Detect which cell encompasses the target text, then output its (x, y) center coordinate. 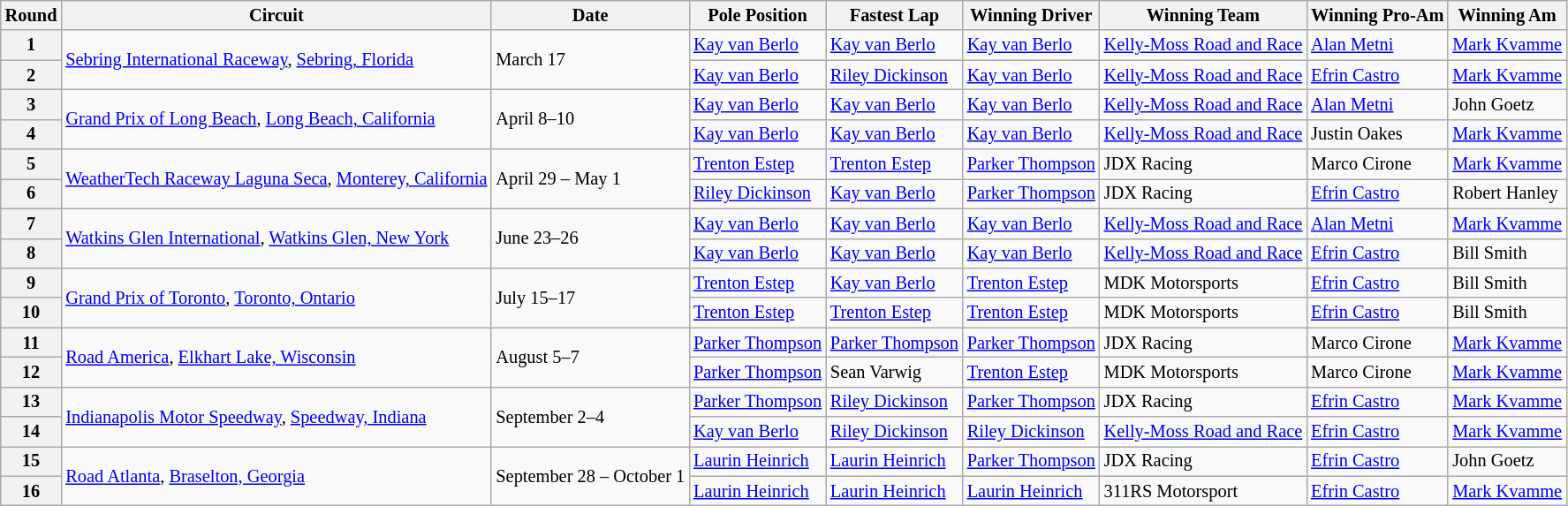
June 23–26 (590, 238)
5 (32, 164)
Winning Driver (1032, 15)
11 (32, 343)
September 28 – October 1 (590, 475)
Grand Prix of Toronto, Toronto, Ontario (276, 297)
Indianapolis Motor Speedway, Speedway, Indiana (276, 417)
Date (590, 15)
August 5–7 (590, 357)
1 (32, 45)
Grand Prix of Long Beach, Long Beach, California (276, 118)
311RS Motorsport (1203, 491)
July 15–17 (590, 297)
8 (32, 253)
2 (32, 75)
April 29 – May 1 (590, 178)
Sean Varwig (894, 372)
Winning Am (1507, 15)
Winning Team (1203, 15)
Circuit (276, 15)
WeatherTech Raceway Laguna Seca, Monterey, California (276, 178)
April 8–10 (590, 118)
Watkins Glen International, Watkins Glen, New York (276, 238)
Pole Position (758, 15)
13 (32, 402)
Road America, Elkhart Lake, Wisconsin (276, 357)
4 (32, 134)
7 (32, 223)
Justin Oakes (1377, 134)
March 17 (590, 60)
16 (32, 491)
12 (32, 372)
14 (32, 432)
15 (32, 461)
Fastest Lap (894, 15)
10 (32, 313)
September 2–4 (590, 417)
6 (32, 193)
9 (32, 283)
Sebring International Raceway, Sebring, Florida (276, 60)
3 (32, 104)
Round (32, 15)
Robert Hanley (1507, 193)
Road Atlanta, Braselton, Georgia (276, 475)
Winning Pro-Am (1377, 15)
